Pinpoint the cell where the given text exists, returning its (X, Y) midpoint coordinate. 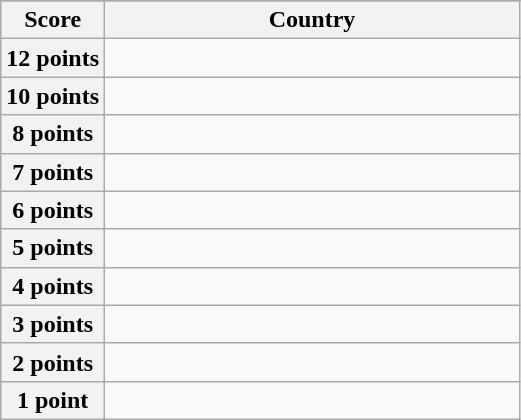
4 points (53, 286)
12 points (53, 58)
3 points (53, 324)
5 points (53, 248)
6 points (53, 210)
2 points (53, 362)
8 points (53, 134)
Score (53, 20)
Country (312, 20)
7 points (53, 172)
1 point (53, 400)
10 points (53, 96)
